Provide the (x, y) coordinate of the cell's center where the given text is located.  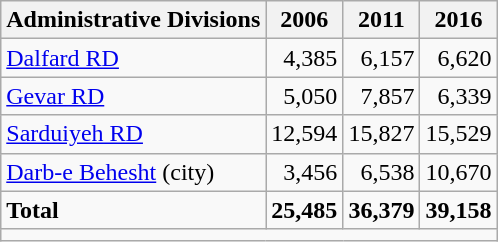
15,529 (458, 134)
6,620 (458, 58)
6,339 (458, 96)
39,158 (458, 210)
7,857 (382, 96)
Dalfard RD (134, 58)
2016 (458, 20)
5,050 (304, 96)
6,538 (382, 172)
Sarduiyeh RD (134, 134)
12,594 (304, 134)
Gevar RD (134, 96)
2011 (382, 20)
6,157 (382, 58)
Total (134, 210)
15,827 (382, 134)
10,670 (458, 172)
Administrative Divisions (134, 20)
2006 (304, 20)
36,379 (382, 210)
4,385 (304, 58)
Darb-e Behesht (city) (134, 172)
3,456 (304, 172)
25,485 (304, 210)
